Pinpoint the cell where the given text exists, returning its (x, y) midpoint coordinate. 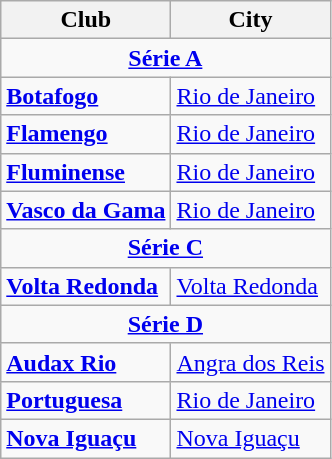
Flamengo (86, 134)
Vasco da Gama (86, 210)
Angra dos Reis (250, 362)
Botafogo (86, 96)
Club (86, 20)
Série C (166, 248)
Série A (166, 58)
Audax Rio (86, 362)
Portuguesa (86, 400)
Fluminense (86, 172)
Série D (166, 324)
City (250, 20)
